Find where the given text appears and provide that cell's center as [x, y] coordinate. 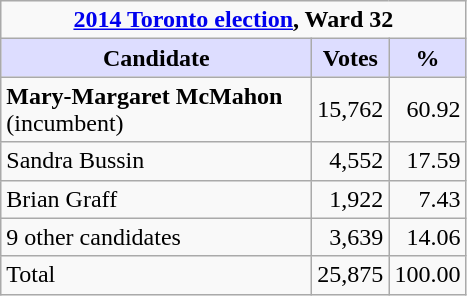
100.00 [428, 275]
Total [156, 275]
4,552 [350, 161]
14.06 [428, 237]
Brian Graff [156, 199]
60.92 [428, 110]
3,639 [350, 237]
1,922 [350, 199]
9 other candidates [156, 237]
Candidate [156, 58]
Mary-Margaret McMahon (incumbent) [156, 110]
25,875 [350, 275]
% [428, 58]
Sandra Bussin [156, 161]
17.59 [428, 161]
Votes [350, 58]
15,762 [350, 110]
2014 Toronto election, Ward 32 [234, 20]
7.43 [428, 199]
